Search for the cell housing the specified text and yield its [x, y] center coordinate. 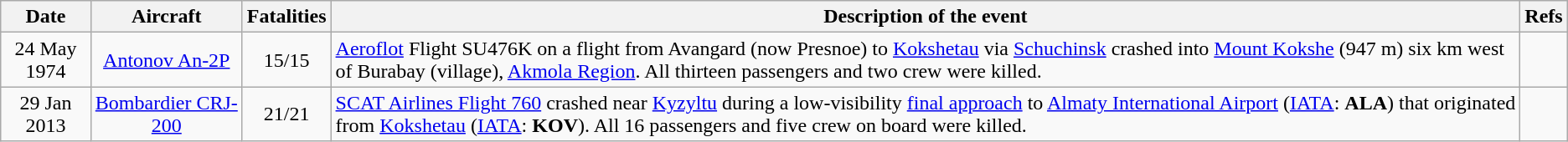
Fatalities [286, 17]
29 Jan 2013 [46, 114]
Date [46, 17]
Description of the event [926, 17]
Refs [1544, 17]
Antonov An-2P [166, 60]
Aircraft [166, 17]
24 May 1974 [46, 60]
Bombardier CRJ-200 [166, 114]
15/15 [286, 60]
21/21 [286, 114]
